Determine the (X, Y) coordinate at the center of the cell enclosing the given text.  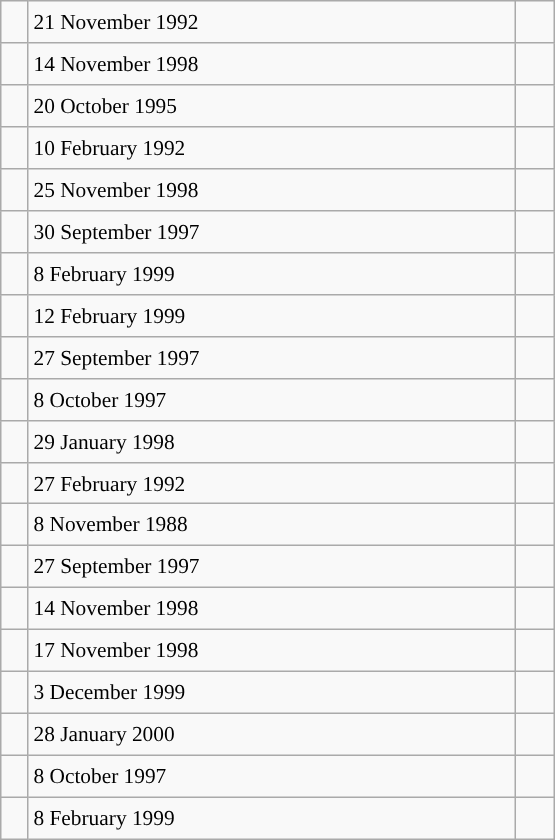
10 February 1992 (272, 148)
25 November 1998 (272, 190)
27 February 1992 (272, 483)
20 October 1995 (272, 106)
17 November 1998 (272, 651)
28 January 2000 (272, 735)
12 February 1999 (272, 315)
3 December 1999 (272, 693)
30 September 1997 (272, 232)
29 January 1998 (272, 441)
21 November 1992 (272, 22)
8 November 1988 (272, 525)
